Return the (x, y) coordinate for the center point of the cell that contains the specified text.  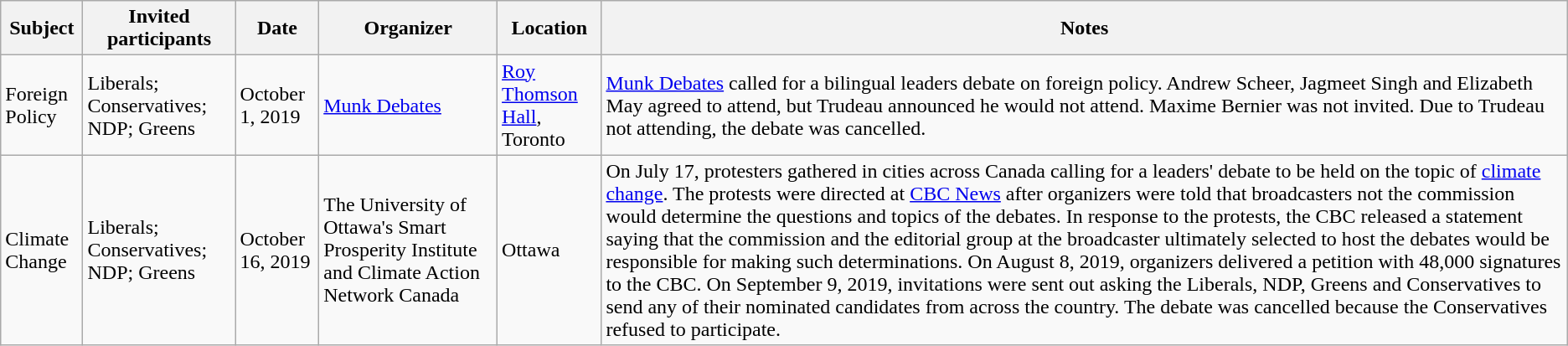
October 16, 2019 (277, 250)
Subject (42, 28)
The University of Ottawa's Smart Prosperity Institute and Climate Action Network Canada (409, 250)
October 1, 2019 (277, 106)
Roy Thomson Hall, Toronto (549, 106)
Munk Debates (409, 106)
Invited participants (159, 28)
Date (277, 28)
Foreign Policy (42, 106)
Notes (1084, 28)
Organizer (409, 28)
Location (549, 28)
Climate Change (42, 250)
Ottawa (549, 250)
